Return the (X, Y) coordinate for the center point of the cell that contains the specified text.  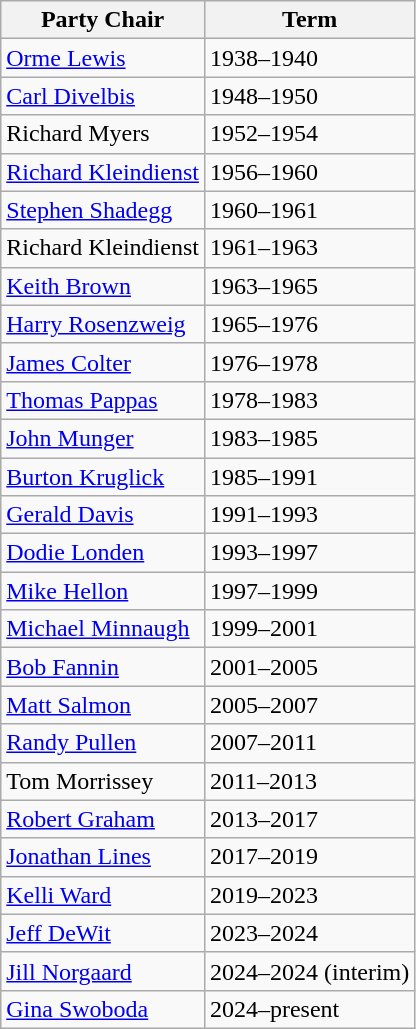
Thomas Pappas (103, 400)
1961–1963 (309, 248)
2011–2013 (309, 781)
2005–2007 (309, 705)
Jeff DeWit (103, 933)
Mike Hellon (103, 591)
1991–1993 (309, 515)
2017–2019 (309, 857)
Richard Myers (103, 134)
Party Chair (103, 20)
Randy Pullen (103, 743)
1948–1950 (309, 96)
Carl Divelbis (103, 96)
1997–1999 (309, 591)
Burton Kruglick (103, 477)
2019–2023 (309, 895)
James Colter (103, 362)
Kelli Ward (103, 895)
Gerald Davis (103, 515)
1938–1940 (309, 58)
Term (309, 20)
1960–1961 (309, 210)
Michael Minnaugh (103, 629)
Jonathan Lines (103, 857)
2024–present (309, 1009)
2013–2017 (309, 819)
2001–2005 (309, 667)
Gina Swoboda (103, 1009)
1956–1960 (309, 172)
Robert Graham (103, 819)
Orme Lewis (103, 58)
Keith Brown (103, 286)
Tom Morrissey (103, 781)
1965–1976 (309, 324)
1978–1983 (309, 400)
1985–1991 (309, 477)
2024–2024 (interim) (309, 971)
1983–1985 (309, 438)
1999–2001 (309, 629)
1976–1978 (309, 362)
John Munger (103, 438)
Dodie Londen (103, 553)
2023–2024 (309, 933)
1963–1965 (309, 286)
Bob Fannin (103, 667)
Stephen Shadegg (103, 210)
1993–1997 (309, 553)
Jill Norgaard (103, 971)
1952–1954 (309, 134)
Matt Salmon (103, 705)
2007–2011 (309, 743)
Harry Rosenzweig (103, 324)
